Extract the [x, y] coordinate from the center of the cell holding the provided text.  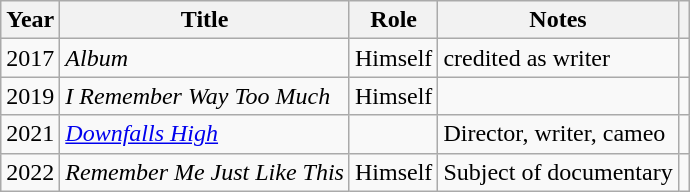
I Remember Way Too Much [205, 96]
Role [393, 20]
2019 [30, 96]
Title [205, 20]
credited as writer [558, 58]
Notes [558, 20]
Remember Me Just Like This [205, 172]
Director, writer, cameo [558, 134]
2017 [30, 58]
Album [205, 58]
2021 [30, 134]
Year [30, 20]
Downfalls High [205, 134]
Subject of documentary [558, 172]
2022 [30, 172]
